For the text-containing cell, return its midpoint in [x, y] coordinate format. 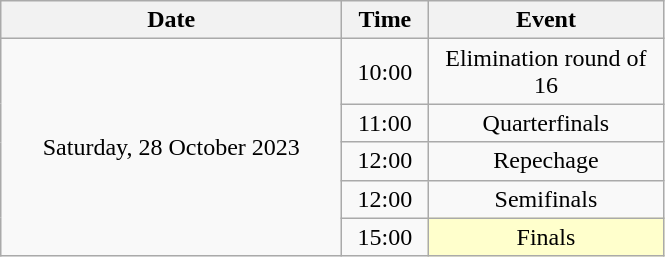
Event [546, 20]
Elimination round of 16 [546, 72]
10:00 [385, 72]
Time [385, 20]
Date [172, 20]
Saturday, 28 October 2023 [172, 148]
11:00 [385, 123]
Semifinals [546, 199]
Quarterfinals [546, 123]
Finals [546, 237]
15:00 [385, 237]
Repechage [546, 161]
